Return the (x, y) coordinate for the center point of the cell that contains the specified text.  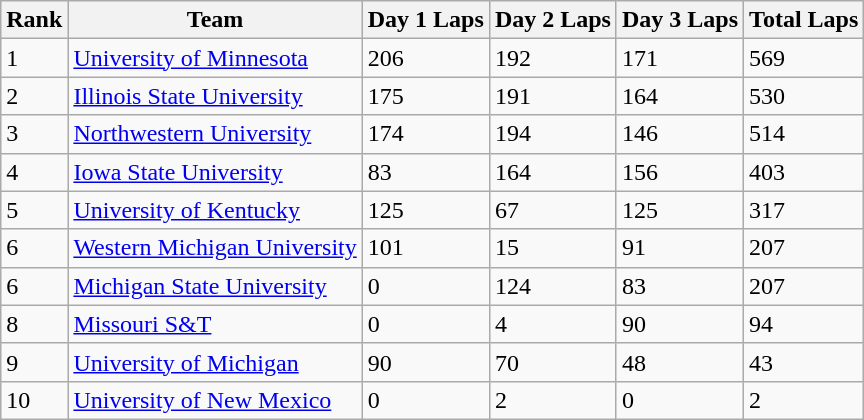
67 (552, 210)
91 (680, 248)
Day 1 Laps (426, 20)
8 (34, 324)
569 (804, 58)
174 (426, 134)
Total Laps (804, 20)
Missouri S&T (215, 324)
University of Minnesota (215, 58)
317 (804, 210)
194 (552, 134)
5 (34, 210)
15 (552, 248)
192 (552, 58)
530 (804, 96)
University of Michigan (215, 362)
3 (34, 134)
146 (680, 134)
175 (426, 96)
Team (215, 20)
Northwestern University (215, 134)
Day 2 Laps (552, 20)
101 (426, 248)
48 (680, 362)
Rank (34, 20)
514 (804, 134)
206 (426, 58)
Day 3 Laps (680, 20)
Iowa State University (215, 172)
171 (680, 58)
70 (552, 362)
University of Kentucky (215, 210)
University of New Mexico (215, 400)
191 (552, 96)
1 (34, 58)
403 (804, 172)
43 (804, 362)
Illinois State University (215, 96)
124 (552, 286)
Michigan State University (215, 286)
Western Michigan University (215, 248)
10 (34, 400)
9 (34, 362)
156 (680, 172)
94 (804, 324)
